Return [X, Y] of the center of cell containing provided text 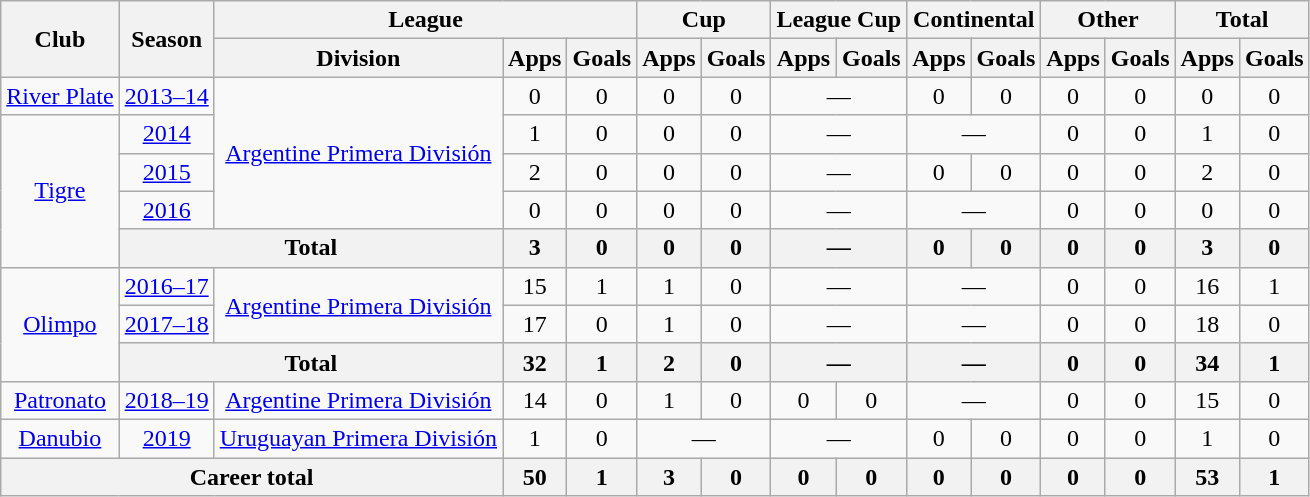
2015 [166, 172]
2013–14 [166, 96]
Cup [704, 20]
River Plate [60, 96]
League Cup [839, 20]
League [426, 20]
32 [535, 362]
Continental [974, 20]
2016–17 [166, 286]
Uruguayan Primera División [358, 438]
17 [535, 324]
Other [1108, 20]
34 [1207, 362]
2014 [166, 134]
Season [166, 39]
50 [535, 477]
Patronato [60, 400]
Danubio [60, 438]
Career total [252, 477]
2018–19 [166, 400]
14 [535, 400]
Olimpo [60, 324]
Division [358, 58]
Club [60, 39]
53 [1207, 477]
18 [1207, 324]
2016 [166, 210]
2017–18 [166, 324]
Tigre [60, 191]
16 [1207, 286]
2019 [166, 438]
